Return (X, Y) of the center of cell containing provided text 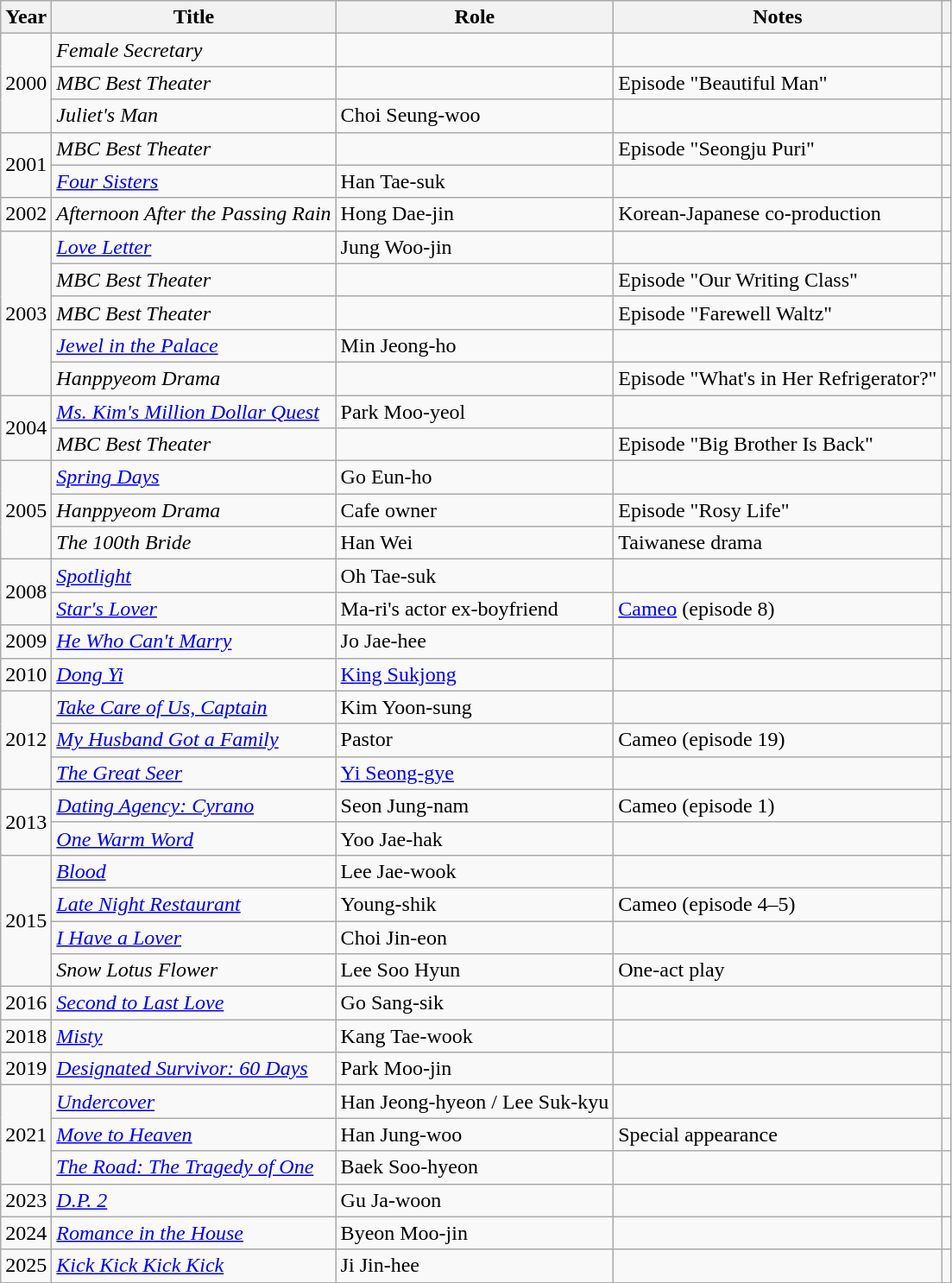
Han Wei (475, 543)
Ma-ri's actor ex-boyfriend (475, 609)
Ji Jin-hee (475, 1266)
Episode "Rosy Life" (778, 510)
Title (193, 17)
Take Care of Us, Captain (193, 707)
Taiwanese drama (778, 543)
Pastor (475, 740)
2013 (26, 822)
King Sukjong (475, 674)
Jo Jae-hee (475, 641)
2003 (26, 313)
The Great Seer (193, 773)
Young-shik (475, 904)
Spotlight (193, 576)
2002 (26, 214)
2008 (26, 592)
Episode "Big Brother Is Back" (778, 445)
2009 (26, 641)
Second to Last Love (193, 1003)
Role (475, 17)
The Road: The Tragedy of One (193, 1167)
Cameo (episode 8) (778, 609)
D.P. 2 (193, 1200)
Juliet's Man (193, 116)
2012 (26, 740)
2016 (26, 1003)
Park Moo-jin (475, 1069)
Dong Yi (193, 674)
Undercover (193, 1102)
Han Jung-woo (475, 1134)
Episode "Farewell Waltz" (778, 313)
Episode "Seongju Puri" (778, 149)
Hong Dae-jin (475, 214)
I Have a Lover (193, 937)
Min Jeong-ho (475, 345)
Dating Agency: Cyrano (193, 806)
2021 (26, 1134)
Notes (778, 17)
Go Eun-ho (475, 477)
Lee Soo Hyun (475, 970)
2018 (26, 1036)
Move to Heaven (193, 1134)
Baek Soo-hyeon (475, 1167)
Jung Woo-jin (475, 247)
Byeon Moo-jin (475, 1233)
2015 (26, 920)
Han Tae-suk (475, 181)
Blood (193, 871)
Episode "Our Writing Class" (778, 280)
2025 (26, 1266)
Misty (193, 1036)
Cameo (episode 19) (778, 740)
2019 (26, 1069)
Yoo Jae-hak (475, 838)
2024 (26, 1233)
Designated Survivor: 60 Days (193, 1069)
Year (26, 17)
Cameo (episode 1) (778, 806)
Episode "What's in Her Refrigerator?" (778, 378)
Korean-Japanese co-production (778, 214)
He Who Can't Marry (193, 641)
Park Moo-yeol (475, 412)
Star's Lover (193, 609)
One-act play (778, 970)
Cameo (episode 4–5) (778, 904)
Kick Kick Kick Kick (193, 1266)
Go Sang-sik (475, 1003)
Spring Days (193, 477)
Love Letter (193, 247)
2004 (26, 428)
2000 (26, 83)
Episode "Beautiful Man" (778, 83)
Romance in the House (193, 1233)
Yi Seong-gye (475, 773)
Special appearance (778, 1134)
The 100th Bride (193, 543)
Ms. Kim's Million Dollar Quest (193, 412)
Snow Lotus Flower (193, 970)
One Warm Word (193, 838)
2001 (26, 165)
2005 (26, 510)
My Husband Got a Family (193, 740)
Seon Jung-nam (475, 806)
Kim Yoon-sung (475, 707)
Late Night Restaurant (193, 904)
Four Sisters (193, 181)
Female Secretary (193, 50)
Afternoon After the Passing Rain (193, 214)
Lee Jae-wook (475, 871)
Oh Tae-suk (475, 576)
Choi Seung-woo (475, 116)
Jewel in the Palace (193, 345)
Kang Tae-wook (475, 1036)
Gu Ja-woon (475, 1200)
Cafe owner (475, 510)
2023 (26, 1200)
Choi Jin-eon (475, 937)
2010 (26, 674)
Han Jeong-hyeon / Lee Suk-kyu (475, 1102)
